Return (X, Y) of the center of cell containing provided text 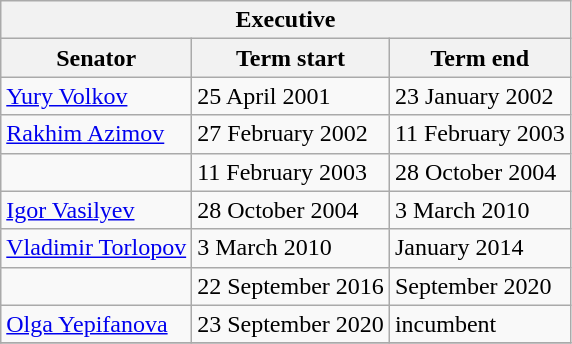
27 February 2002 (291, 134)
Term end (480, 58)
incumbent (480, 324)
January 2014 (480, 248)
Term start (291, 58)
Vladimir Torlopov (96, 248)
25 April 2001 (291, 96)
22 September 2016 (291, 286)
Executive (286, 20)
Rakhim Azimov (96, 134)
September 2020 (480, 286)
Olga Yepifanova (96, 324)
Senator (96, 58)
23 September 2020 (291, 324)
Igor Vasilyev (96, 210)
Yury Volkov (96, 96)
23 January 2002 (480, 96)
